For the text-containing cell, return its midpoint in (x, y) coordinate format. 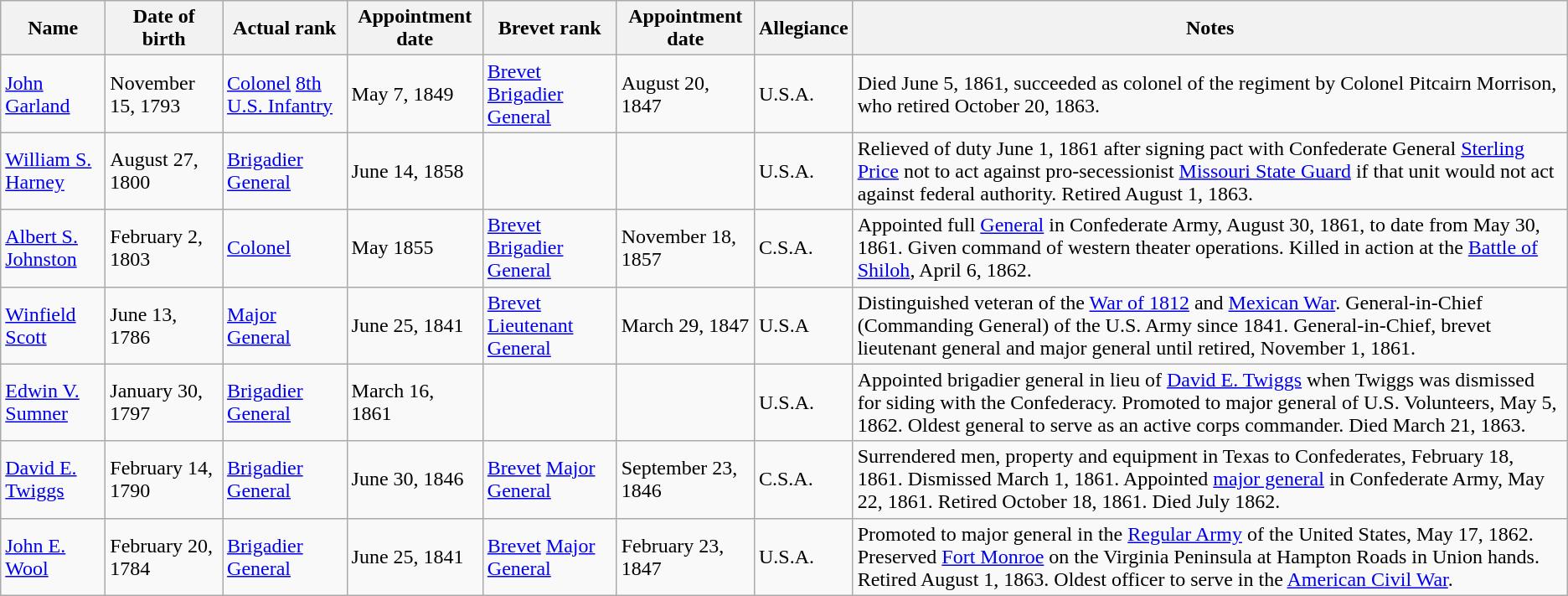
Name (54, 29)
August 27, 1800 (164, 171)
Major General (285, 325)
February 23, 1847 (685, 557)
Brevet Lieutenant General (549, 325)
February 2, 1803 (164, 248)
June 30, 1846 (415, 479)
U.S.A (803, 325)
November 15, 1793 (164, 94)
June 14, 1858 (415, 171)
Actual rank (285, 29)
May 7, 1849 (415, 94)
February 14, 1790 (164, 479)
Colonel 8th U.S. Infantry (285, 94)
May 1855 (415, 248)
Notes (1210, 29)
August 20, 1847 (685, 94)
Albert S. Johnston (54, 248)
September 23, 1846 (685, 479)
William S. Harney (54, 171)
November 18, 1857 (685, 248)
Winfield Scott (54, 325)
David E. Twiggs (54, 479)
Edwin V. Sumner (54, 402)
Died June 5, 1861, succeeded as colonel of the regiment by Colonel Pitcairn Morrison, who retired October 20, 1863. (1210, 94)
Allegiance (803, 29)
March 16, 1861 (415, 402)
June 13, 1786 (164, 325)
February 20, 1784 (164, 557)
Date of birth (164, 29)
March 29, 1847 (685, 325)
Brevet rank (549, 29)
Colonel (285, 248)
January 30, 1797 (164, 402)
John E. Wool (54, 557)
John Garland (54, 94)
